Search for the cell housing the specified text and yield its (X, Y) center coordinate. 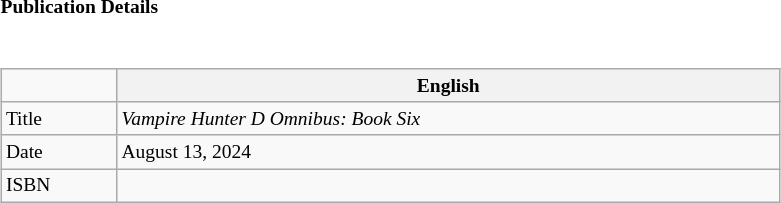
Title (59, 118)
August 13, 2024 (448, 152)
ISBN (59, 186)
English (448, 86)
Date (59, 152)
Vampire Hunter D Omnibus: Book Six (448, 118)
